Capture the cell that displays the provided text and extract its (x, y) central coordinate. 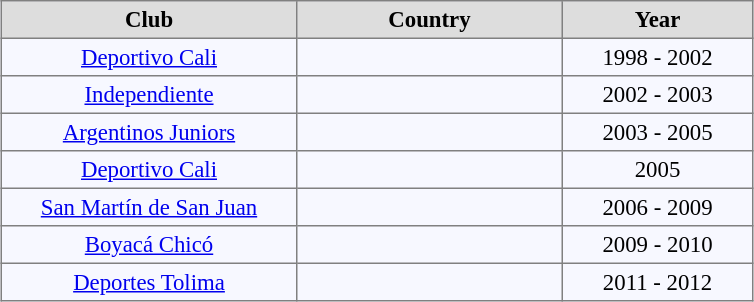
Boyacá Chicó (149, 245)
Deportes Tolima (149, 282)
2006 - 2009 (657, 207)
2002 - 2003 (657, 95)
San Martín de San Juan (149, 207)
Year (657, 20)
Club (149, 20)
2009 - 2010 (657, 245)
1998 - 2002 (657, 57)
2005 (657, 170)
Country (430, 20)
2011 - 2012 (657, 282)
2003 - 2005 (657, 132)
Argentinos Juniors (149, 132)
Independiente (149, 95)
